Locate the cell with the specified text and output its [x, y] center coordinate. 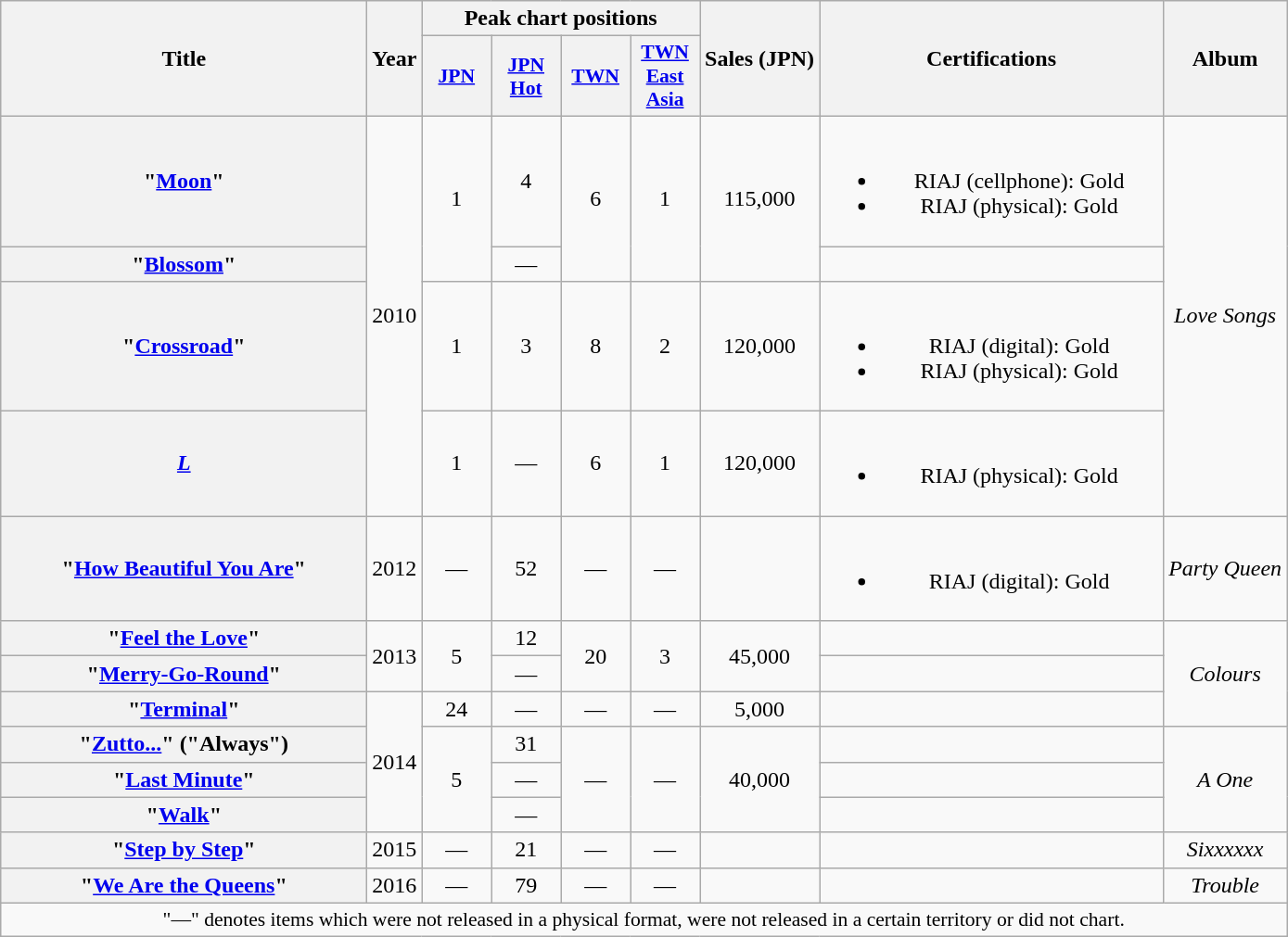
"Crossroad" [184, 347]
RIAJ (physical): Gold [992, 463]
"Blossom" [184, 264]
"Feel the Love" [184, 639]
"Last Minute" [184, 779]
45,000 [759, 656]
RIAJ (digital): GoldRIAJ (physical): Gold [992, 347]
JPN [456, 76]
Peak chart positions [561, 19]
TWN East Asia [666, 76]
"Moon" [184, 181]
"Step by Step" [184, 850]
40,000 [759, 779]
"Walk" [184, 815]
RIAJ (cellphone): GoldRIAJ (physical): Gold [992, 181]
"We Are the Queens" [184, 885]
12 [527, 639]
Title [184, 59]
2012 [395, 569]
2013 [395, 656]
Love Songs [1226, 315]
5,000 [759, 709]
24 [456, 709]
31 [527, 744]
Album [1226, 59]
Party Queen [1226, 569]
2014 [395, 762]
L [184, 463]
Colours [1226, 674]
Year [395, 59]
Certifications [992, 59]
2016 [395, 885]
TWN [595, 76]
Sales (JPN) [759, 59]
115,000 [759, 198]
JPN Hot [527, 76]
8 [595, 347]
Trouble [1226, 885]
2015 [395, 850]
"Zutto..." ("Always") [184, 744]
"—" denotes items which were not released in a physical format, were not released in a certain territory or did not chart. [644, 919]
"How Beautiful You Are" [184, 569]
52 [527, 569]
20 [595, 656]
2 [666, 347]
79 [527, 885]
"Terminal" [184, 709]
A One [1226, 779]
21 [527, 850]
Sixxxxxx [1226, 850]
RIAJ (digital): Gold [992, 569]
"Merry-Go-Round" [184, 674]
4 [527, 181]
2010 [395, 315]
